Return the [x, y] coordinate for the center point of the cell that contains the specified text.  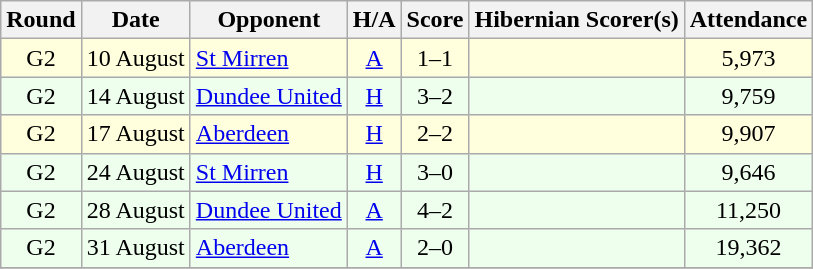
9,759 [748, 96]
17 August [136, 134]
2–2 [435, 134]
H/A [374, 20]
4–2 [435, 210]
31 August [136, 248]
14 August [136, 96]
2–0 [435, 248]
Hibernian Scorer(s) [576, 20]
24 August [136, 172]
10 August [136, 58]
19,362 [748, 248]
Round [41, 20]
9,907 [748, 134]
28 August [136, 210]
Opponent [268, 20]
1–1 [435, 58]
9,646 [748, 172]
3–0 [435, 172]
Attendance [748, 20]
Score [435, 20]
3–2 [435, 96]
11,250 [748, 210]
Date [136, 20]
5,973 [748, 58]
